Pinpoint the cell where the given text exists, returning its [x, y] midpoint coordinate. 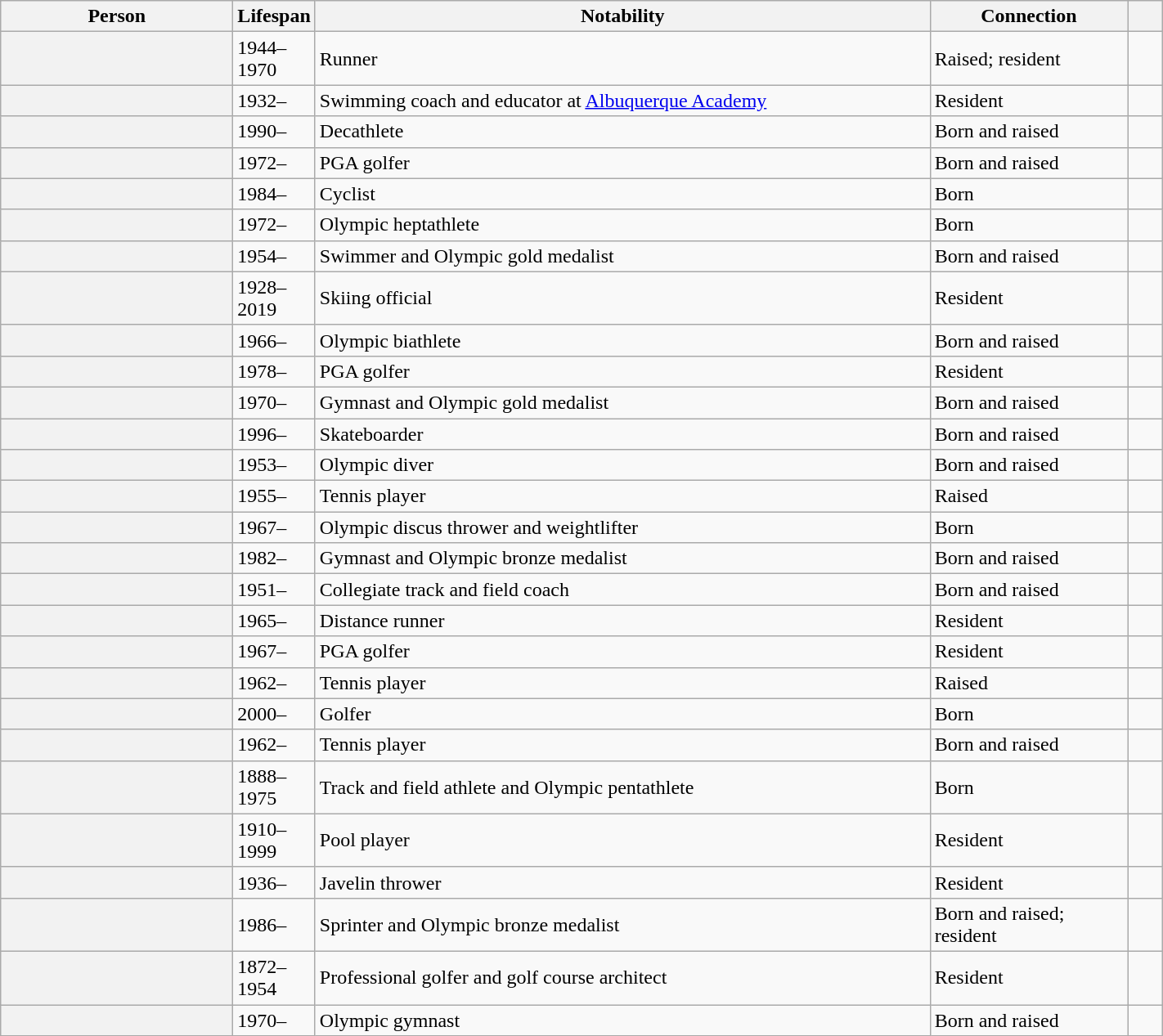
1955– [274, 496]
Gymnast and Olympic bronze medalist [622, 558]
Cyclist [622, 194]
Swimming coach and educator at Albuquerque Academy [622, 101]
Pool player [622, 841]
1982– [274, 558]
Born and raised; resident [1029, 924]
1944–1970 [274, 59]
1990– [274, 132]
1986– [274, 924]
Skateboarder [622, 434]
2000– [274, 714]
1954– [274, 256]
Sprinter and Olympic bronze medalist [622, 924]
1932– [274, 101]
Olympic biathlete [622, 340]
Connection [1029, 16]
Person [117, 16]
1978– [274, 371]
1965– [274, 621]
Olympic diver [622, 465]
Lifespan [274, 16]
Gymnast and Olympic gold medalist [622, 402]
Track and field athlete and Olympic pentathlete [622, 787]
1951– [274, 590]
Decathlete [622, 132]
Notability [622, 16]
1953– [274, 465]
Golfer [622, 714]
Olympic discus thrower and weightlifter [622, 527]
Raised; resident [1029, 59]
Olympic gymnast [622, 1020]
Olympic heptathlete [622, 225]
Skiing official [622, 298]
Javelin thrower [622, 882]
1888–1975 [274, 787]
Collegiate track and field coach [622, 590]
1936– [274, 882]
1984– [274, 194]
1966– [274, 340]
1996– [274, 434]
Runner [622, 59]
Professional golfer and golf course architect [622, 978]
1928–2019 [274, 298]
1910–1999 [274, 841]
1872–1954 [274, 978]
Swimmer and Olympic gold medalist [622, 256]
Distance runner [622, 621]
